Locate the cell with the specified text and output its [X, Y] center coordinate. 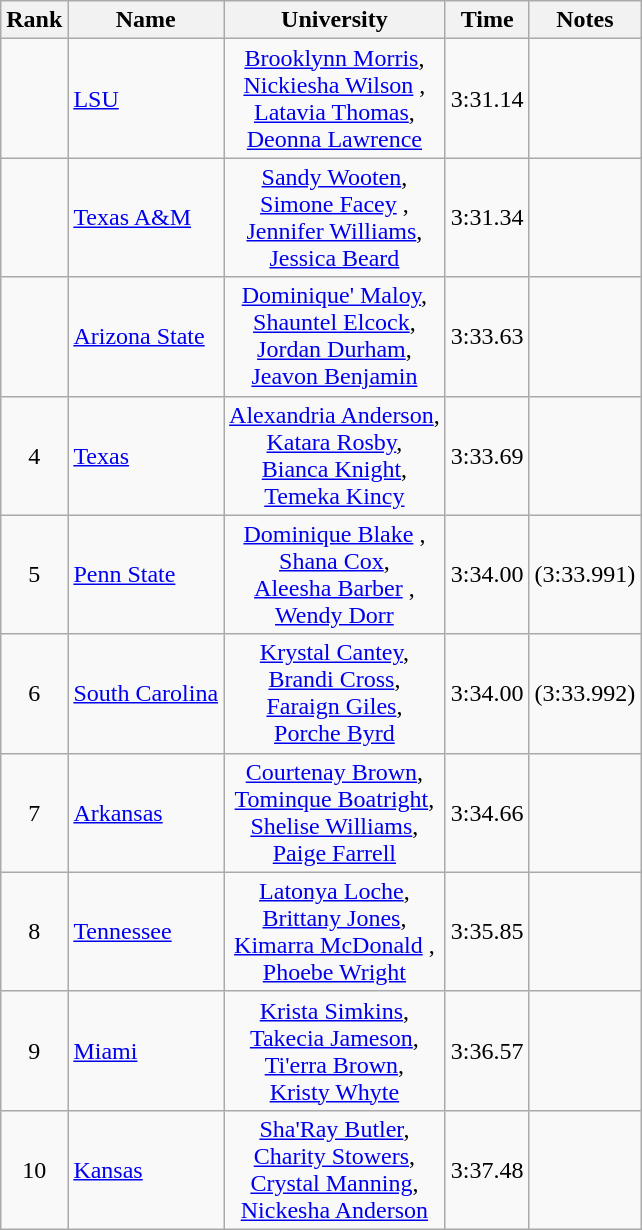
3:33.69 [487, 456]
(3:33.992) [585, 694]
Arkansas [146, 812]
3:37.48 [487, 1170]
3:31.34 [487, 218]
Sandy Wooten,Simone Facey ,Jennifer Williams,Jessica Beard [335, 218]
4 [34, 456]
7 [34, 812]
(3:33.991) [585, 574]
Texas [146, 456]
Time [487, 20]
Alexandria Anderson,Katara Rosby,Bianca Knight,Temeka Kincy [335, 456]
3:36.57 [487, 1050]
3:34.66 [487, 812]
3:33.63 [487, 336]
Brooklynn Morris,Nickiesha Wilson ,Latavia Thomas,Deonna Lawrence [335, 98]
Name [146, 20]
8 [34, 932]
Rank [34, 20]
Latonya Loche,Brittany Jones,Kimarra McDonald ,Phoebe Wright [335, 932]
Sha'Ray Butler,Charity Stowers,Crystal Manning,Nickesha Anderson [335, 1170]
10 [34, 1170]
9 [34, 1050]
3:31.14 [487, 98]
Texas A&M [146, 218]
Dominique' Maloy,Shauntel Elcock,Jordan Durham,Jeavon Benjamin [335, 336]
Krystal Cantey,Brandi Cross,Faraign Giles,Porche Byrd [335, 694]
Notes [585, 20]
University [335, 20]
5 [34, 574]
Dominique Blake ,Shana Cox,Aleesha Barber ,Wendy Dorr [335, 574]
Arizona State [146, 336]
Miami [146, 1050]
6 [34, 694]
Krista Simkins,Takecia Jameson,Ti'erra Brown,Kristy Whyte [335, 1050]
LSU [146, 98]
Penn State [146, 574]
South Carolina [146, 694]
Courtenay Brown,Tominque Boatright,Shelise Williams,Paige Farrell [335, 812]
Tennessee [146, 932]
3:35.85 [487, 932]
Kansas [146, 1170]
